Return (X, Y) of the center of cell containing provided text 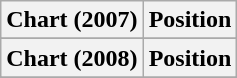
Chart (2008) (72, 58)
Chart (2007) (72, 20)
